Extract the (X, Y) coordinate from the center of the cell holding the provided text.  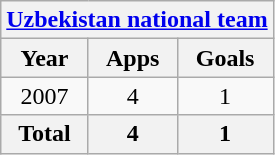
Year (45, 58)
2007 (45, 96)
Total (45, 134)
Goals (225, 58)
Uzbekistan national team (137, 20)
Apps (132, 58)
